Locate the cell with the specified text and output its [x, y] center coordinate. 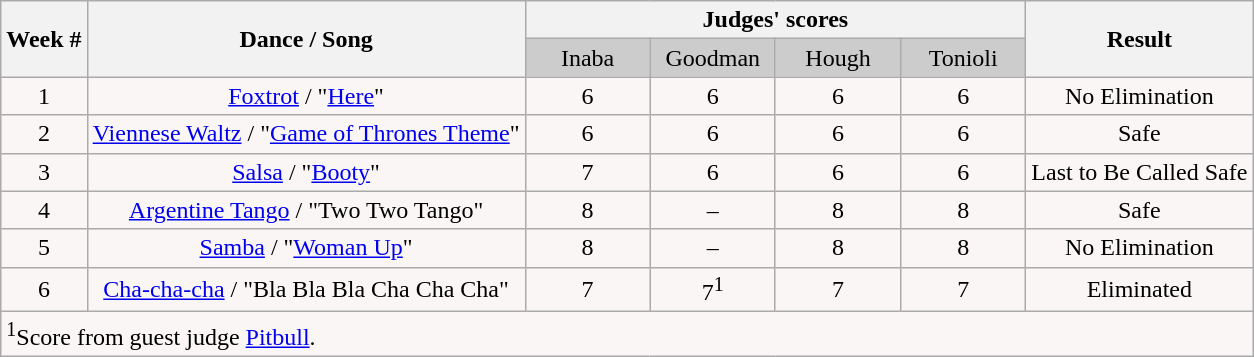
Judges' scores [776, 20]
2 [44, 134]
Tonioli [964, 58]
4 [44, 210]
Goodman [712, 58]
1Score from guest judge Pitbull. [627, 334]
Dance / Song [306, 39]
71 [712, 290]
3 [44, 172]
Eliminated [1140, 290]
Inaba [588, 58]
Last to Be Called Safe [1140, 172]
1 [44, 96]
Result [1140, 39]
Salsa / "Booty" [306, 172]
Week # [44, 39]
Samba / "Woman Up" [306, 248]
Cha-cha-cha / "Bla Bla Bla Cha Cha Cha" [306, 290]
Foxtrot / "Here" [306, 96]
5 [44, 248]
Hough [838, 58]
Viennese Waltz / "Game of Thrones Theme" [306, 134]
Argentine Tango / "Two Two Tango" [306, 210]
